From the cell containing the given text, extract its center point as [X, Y] coordinate. 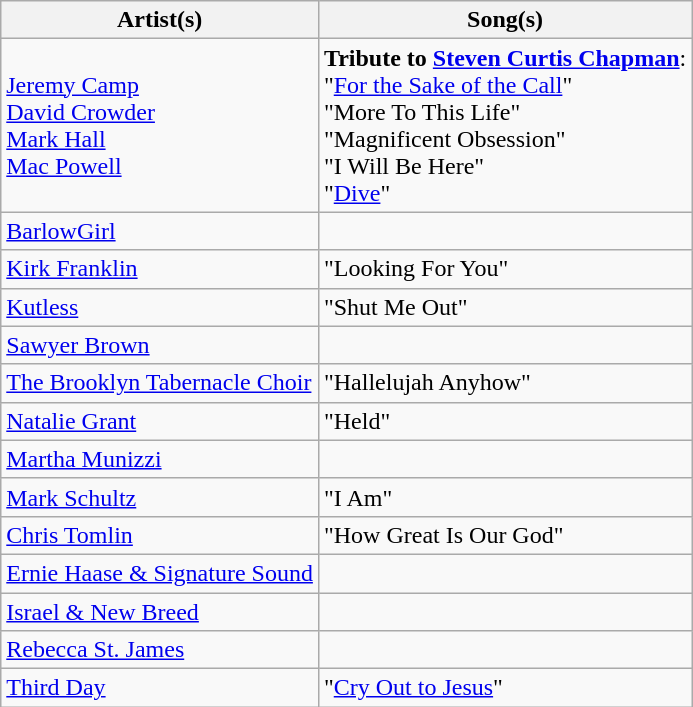
Israel & New Breed [160, 611]
Tribute to Steven Curtis Chapman:"For the Sake of the Call""More To This Life""Magnificent Obsession""I Will Be Here""Dive" [504, 126]
"Looking For You" [504, 269]
Rebecca St. James [160, 650]
Kirk Franklin [160, 269]
Natalie Grant [160, 421]
Song(s) [504, 20]
Third Day [160, 688]
Sawyer Brown [160, 345]
Mark Schultz [160, 497]
Artist(s) [160, 20]
"Hallelujah Anyhow" [504, 383]
BarlowGirl [160, 231]
"Cry Out to Jesus" [504, 688]
"I Am" [504, 497]
Chris Tomlin [160, 535]
"How Great Is Our God" [504, 535]
"Held" [504, 421]
Martha Munizzi [160, 459]
The Brooklyn Tabernacle Choir [160, 383]
Jeremy CampDavid CrowderMark HallMac Powell [160, 126]
Kutless [160, 307]
"Shut Me Out" [504, 307]
Ernie Haase & Signature Sound [160, 573]
